Detect which cell encompasses the target text, then output its (X, Y) center coordinate. 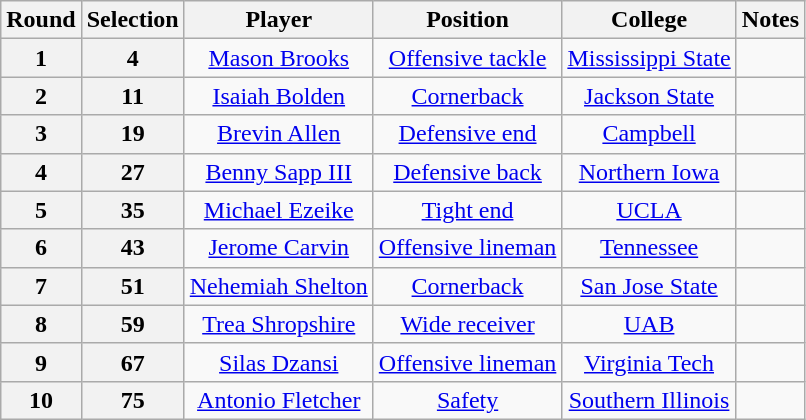
10 (41, 400)
9 (41, 362)
Nehemiah Shelton (278, 286)
67 (132, 362)
5 (41, 210)
Jerome Carvin (278, 248)
Offensive tackle (468, 58)
43 (132, 248)
Campbell (649, 134)
Mississippi State (649, 58)
Wide receiver (468, 324)
19 (132, 134)
Round (41, 20)
8 (41, 324)
1 (41, 58)
Safety (468, 400)
6 (41, 248)
Michael Ezeike (278, 210)
Jackson State (649, 96)
Antonio Fletcher (278, 400)
Notes (770, 20)
Brevin Allen (278, 134)
Northern Iowa (649, 172)
Position (468, 20)
Benny Sapp III (278, 172)
Silas Dzansi (278, 362)
Defensive back (468, 172)
Southern Illinois (649, 400)
Defensive end (468, 134)
59 (132, 324)
UCLA (649, 210)
75 (132, 400)
San Jose State (649, 286)
Mason Brooks (278, 58)
Player (278, 20)
7 (41, 286)
Isaiah Bolden (278, 96)
Tight end (468, 210)
2 (41, 96)
Trea Shropshire (278, 324)
Tennessee (649, 248)
Selection (132, 20)
11 (132, 96)
3 (41, 134)
27 (132, 172)
51 (132, 286)
Virginia Tech (649, 362)
35 (132, 210)
UAB (649, 324)
College (649, 20)
